Return the [X, Y] coordinate for the center point of the cell that contains the specified text.  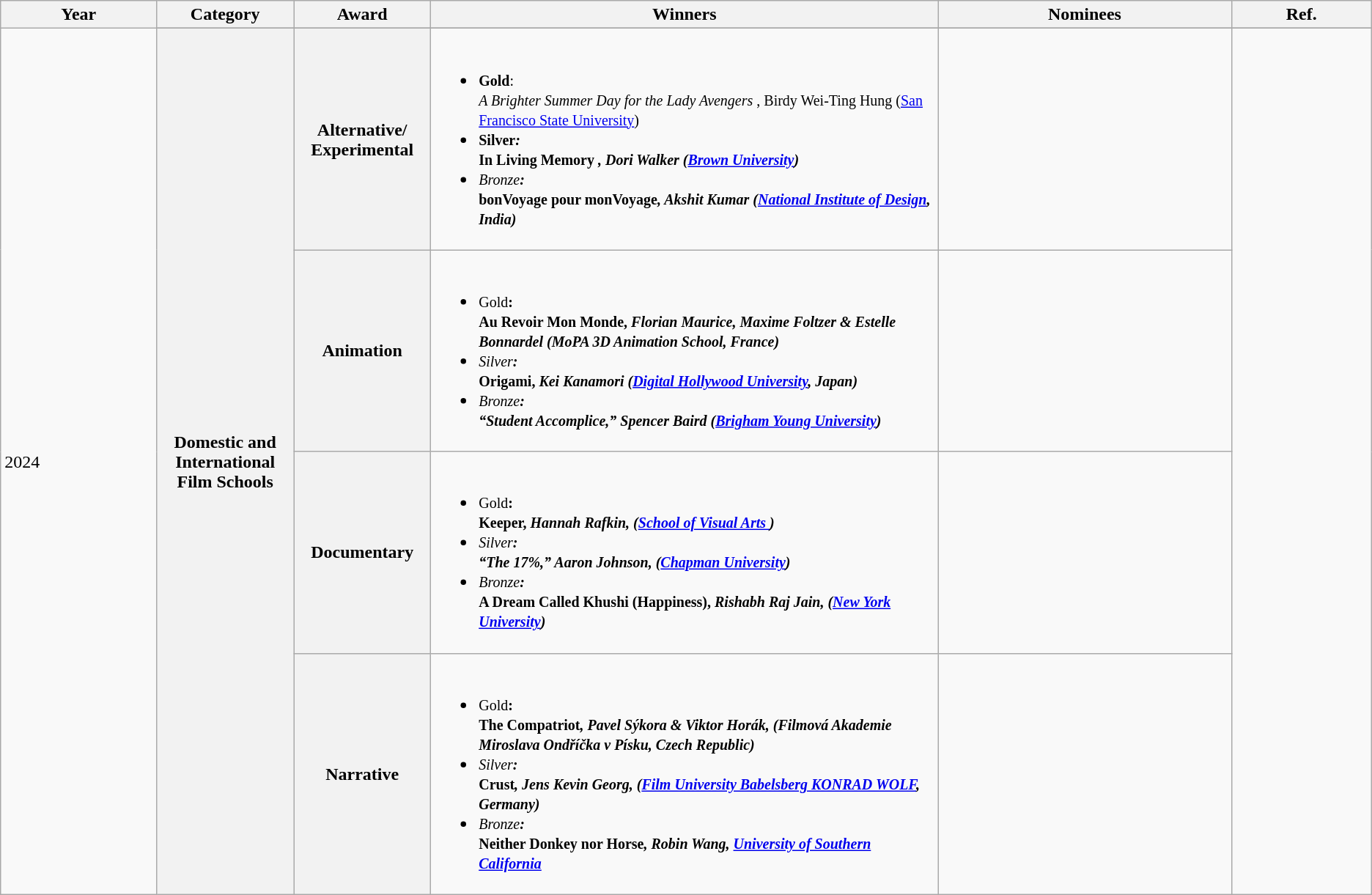
Winners [685, 15]
Nominees [1085, 15]
Animation [362, 350]
Documentary [362, 553]
2024 [79, 462]
Ref. [1302, 15]
Domestic and International Film Schools [226, 462]
Alternative/ Experimental [362, 139]
Award [362, 15]
Narrative [362, 774]
Category [226, 15]
Year [79, 15]
